Scan for the cell matching the given text and deliver its (X, Y) coordinate at center. 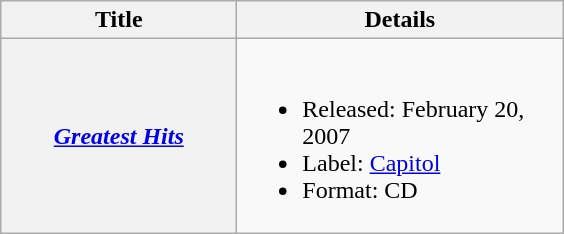
Greatest Hits (119, 136)
Details (400, 20)
Released: February 20, 2007Label: CapitolFormat: CD (400, 136)
Title (119, 20)
